Detect which cell encompasses the target text, then output its (X, Y) center coordinate. 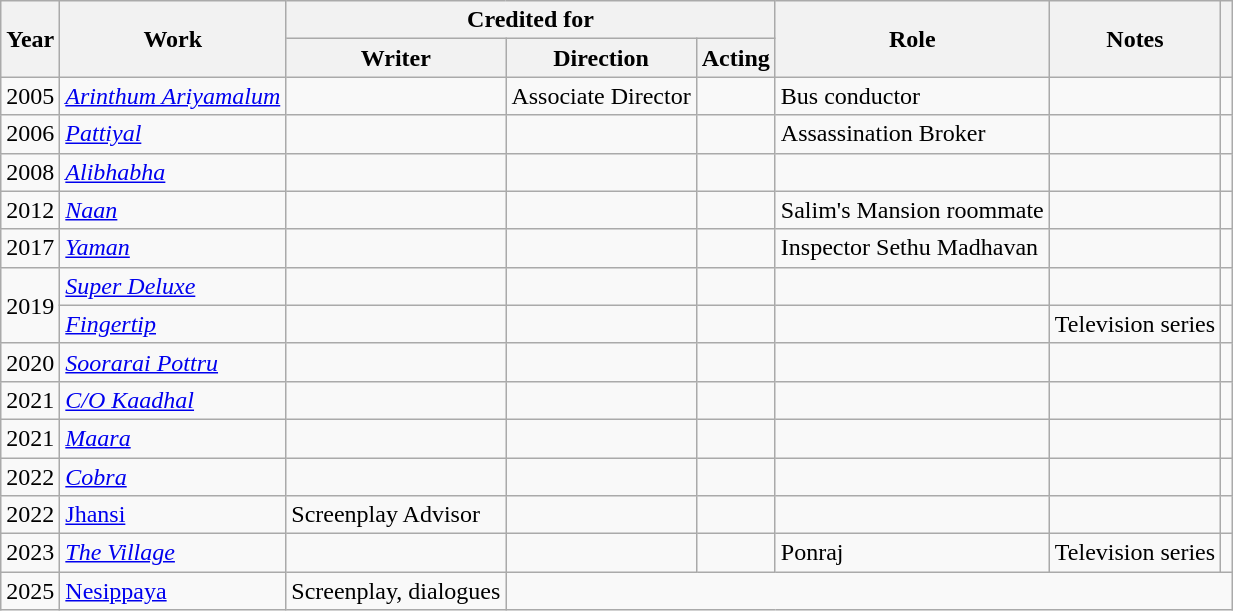
Screenplay Advisor (396, 515)
Credited for (530, 20)
Inspector Sethu Madhavan (912, 248)
Ponraj (912, 553)
2006 (30, 134)
The Village (173, 553)
Nesippaya (173, 591)
Maara (173, 438)
Acting (736, 58)
Salim's Mansion roommate (912, 210)
2023 (30, 553)
C/O Kaadhal (173, 400)
Pattiyal (173, 134)
2020 (30, 362)
2025 (30, 591)
Notes (1134, 39)
Soorarai Pottru (173, 362)
Yaman (173, 248)
2008 (30, 172)
2012 (30, 210)
Cobra (173, 477)
2019 (30, 305)
Jhansi (173, 515)
Screenplay, dialogues (396, 591)
Bus conductor (912, 96)
2005 (30, 96)
Alibhabha (173, 172)
Writer (396, 58)
Naan (173, 210)
Fingertip (173, 324)
Direction (601, 58)
Role (912, 39)
Assassination Broker (912, 134)
Arinthum Ariyamalum (173, 96)
Work (173, 39)
Associate Director (601, 96)
Year (30, 39)
Super Deluxe (173, 286)
2017 (30, 248)
